Locate the cell with the specified text and output its (x, y) center coordinate. 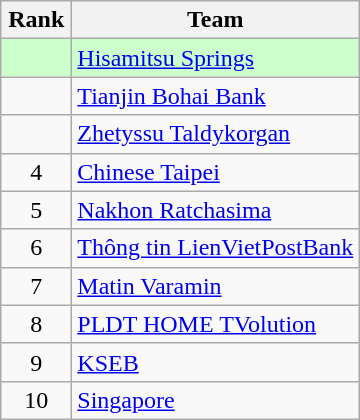
4 (36, 172)
Matin Varamin (216, 286)
Tianjin Bohai Bank (216, 96)
Chinese Taipei (216, 172)
Thông tin LienVietPostBank (216, 248)
Zhetyssu Taldykorgan (216, 134)
Team (216, 20)
8 (36, 324)
6 (36, 248)
Singapore (216, 400)
PLDT HOME TVolution (216, 324)
KSEB (216, 362)
Rank (36, 20)
7 (36, 286)
Hisamitsu Springs (216, 58)
9 (36, 362)
5 (36, 210)
10 (36, 400)
Nakhon Ratchasima (216, 210)
